Identify which cell holds the provided text, then report its (X, Y) central coordinate. 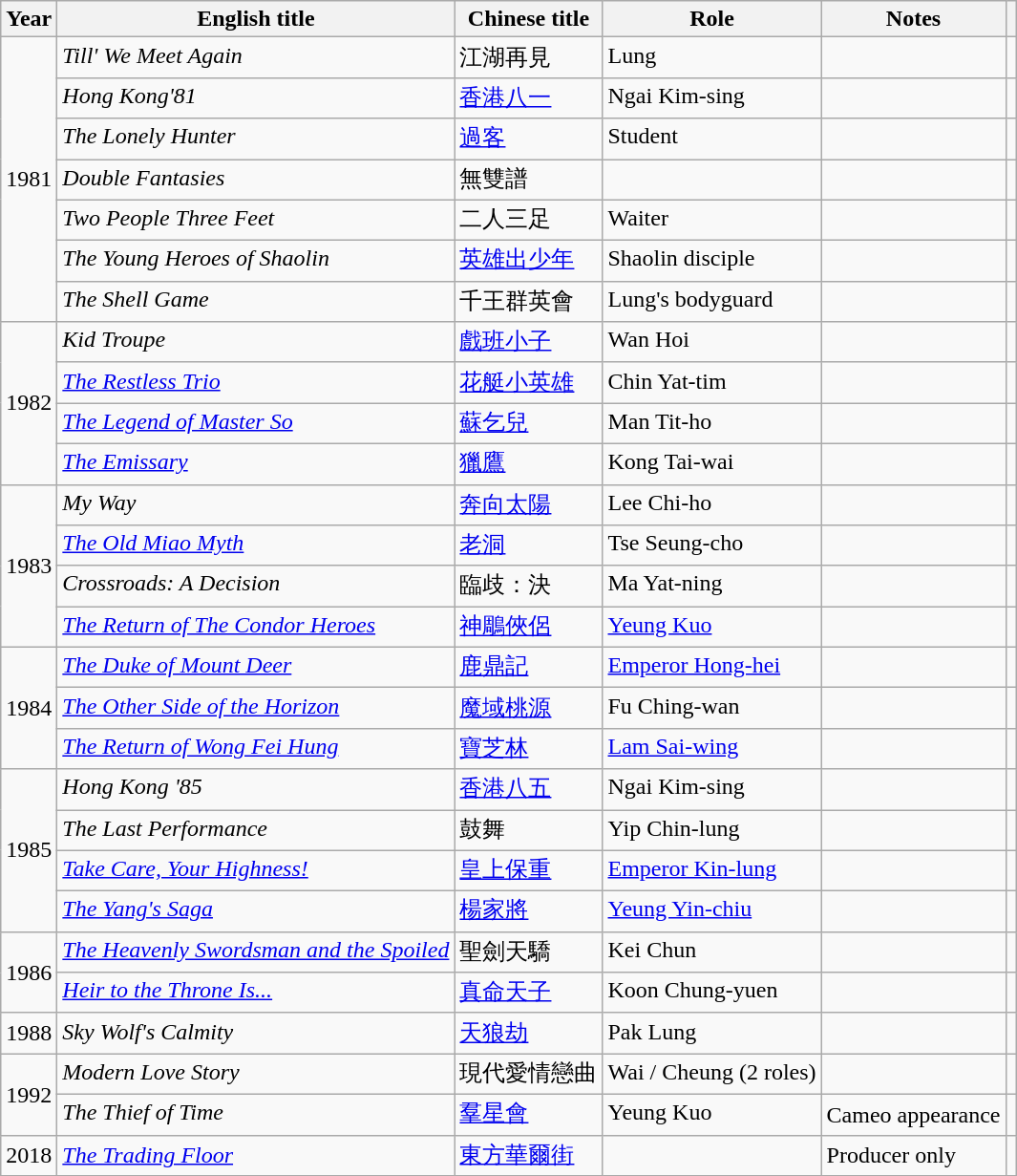
聖劍天驕 (529, 951)
鹿鼎記 (529, 667)
Ma Yat-ning (712, 587)
皇上保重 (529, 871)
鼓舞 (529, 831)
Year (29, 19)
戲班小子 (529, 342)
The Legend of Master So (256, 424)
千王群英會 (529, 302)
Fu Ching-wan (712, 709)
The Other Side of the Horizon (256, 709)
神鵰俠侶 (529, 627)
Take Care, Your Highness! (256, 871)
Till' We Meet Again (256, 57)
1981 (29, 180)
蘇乞兒 (529, 424)
Modern Love Story (256, 1074)
現代愛情戀曲 (529, 1074)
羣星會 (529, 1114)
楊家將 (529, 911)
The Young Heroes of Shaolin (256, 262)
Emperor Kin-lung (712, 871)
1988 (29, 1034)
真命天子 (529, 994)
1984 (29, 708)
Wan Hoi (712, 342)
老洞 (529, 546)
Lung (712, 57)
過客 (529, 139)
Tse Seung-cho (712, 546)
Chinese title (529, 19)
1985 (29, 850)
奔向太陽 (529, 504)
Man Tit-ho (712, 424)
Koon Chung-yuen (712, 994)
The Heavenly Swordsman and the Spoiled (256, 951)
The Trading Floor (256, 1156)
1983 (29, 566)
The Thief of Time (256, 1114)
Producer only (913, 1156)
寶芝林 (529, 749)
2018 (29, 1156)
Lam Sai-wing (712, 749)
獵鷹 (529, 464)
花艇小英雄 (529, 382)
Emperor Hong-hei (712, 667)
臨歧：決 (529, 587)
Wai / Cheung (2 roles) (712, 1074)
Lee Chi-ho (712, 504)
1982 (29, 403)
Sky Wolf's Calmity (256, 1034)
Hong Kong '85 (256, 789)
Cameo appearance (913, 1114)
Double Fantasies (256, 180)
Heir to the Throne Is... (256, 994)
江湖再見 (529, 57)
1986 (29, 973)
The Lonely Hunter (256, 139)
1992 (29, 1095)
My Way (256, 504)
無雙譜 (529, 180)
Notes (913, 19)
天狼劫 (529, 1034)
Two People Three Feet (256, 220)
二人三足 (529, 220)
The Restless Trio (256, 382)
Kei Chun (712, 951)
Kong Tai-wai (712, 464)
Yip Chin-lung (712, 831)
Pak Lung (712, 1034)
The Emissary (256, 464)
The Return of The Condor Heroes (256, 627)
Kid Troupe (256, 342)
英雄出少年 (529, 262)
The Old Miao Myth (256, 546)
Crossroads: A Decision (256, 587)
Chin Yat-tim (712, 382)
魔域桃源 (529, 709)
Student (712, 139)
Role (712, 19)
香港八五 (529, 789)
東方華爾街 (529, 1156)
Hong Kong'81 (256, 97)
The Shell Game (256, 302)
香港八一 (529, 97)
Waiter (712, 220)
The Return of Wong Fei Hung (256, 749)
Yeung Yin-chiu (712, 911)
The Last Performance (256, 831)
The Duke of Mount Deer (256, 667)
English title (256, 19)
Shaolin disciple (712, 262)
The Yang's Saga (256, 911)
Lung's bodyguard (712, 302)
